Pinpoint the cell where the given text exists, returning its [X, Y] midpoint coordinate. 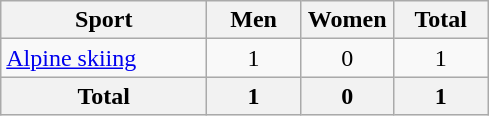
Men [254, 20]
Women [347, 20]
Sport [104, 20]
Alpine skiing [104, 58]
